Pinpoint the cell where the given text exists, returning its (x, y) midpoint coordinate. 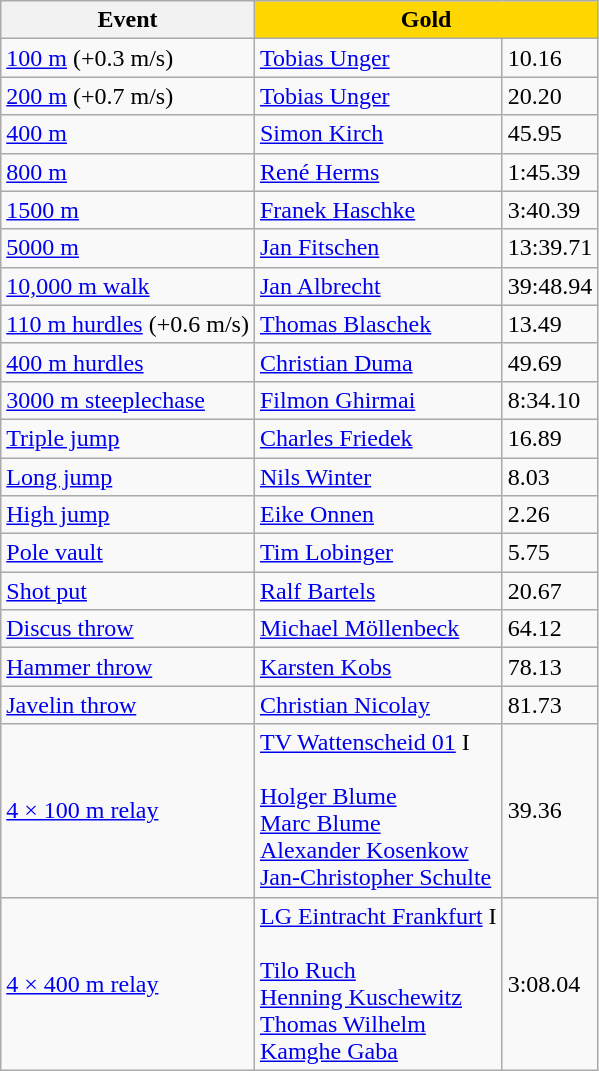
400 m (128, 134)
5000 m (128, 248)
Javelin throw (128, 705)
Christian Nicolay (378, 705)
20.20 (550, 96)
10.16 (550, 58)
René Herms (378, 172)
3:40.39 (550, 210)
Thomas Blaschek (378, 324)
LG Eintracht Frankfurt I Tilo Ruch Henning Kuschewitz Thomas Wilhelm Kamghe Gaba (378, 984)
4 × 100 m relay (128, 810)
5.75 (550, 553)
1500 m (128, 210)
Nils Winter (378, 477)
Triple jump (128, 438)
Gold (426, 20)
Franek Haschke (378, 210)
1:45.39 (550, 172)
Ralf Bartels (378, 591)
20.67 (550, 591)
8.03 (550, 477)
Discus throw (128, 629)
8:34.10 (550, 400)
800 m (128, 172)
400 m hurdles (128, 362)
High jump (128, 515)
Hammer throw (128, 667)
49.69 (550, 362)
Karsten Kobs (378, 667)
4 × 400 m relay (128, 984)
2.26 (550, 515)
10,000 m walk (128, 286)
39:48.94 (550, 286)
100 m (+0.3 m/s) (128, 58)
Eike Onnen (378, 515)
Event (128, 20)
Tim Lobinger (378, 553)
16.89 (550, 438)
TV Wattenscheid 01 I Holger Blume Marc Blume Alexander Kosenkow Jan-Christopher Schulte (378, 810)
3:08.04 (550, 984)
45.95 (550, 134)
200 m (+0.7 m/s) (128, 96)
Jan Fitschen (378, 248)
Charles Friedek (378, 438)
Long jump (128, 477)
13:39.71 (550, 248)
Pole vault (128, 553)
110 m hurdles (+0.6 m/s) (128, 324)
Jan Albrecht (378, 286)
Simon Kirch (378, 134)
Christian Duma (378, 362)
78.13 (550, 667)
81.73 (550, 705)
Shot put (128, 591)
Michael Möllenbeck (378, 629)
64.12 (550, 629)
Filmon Ghirmai (378, 400)
3000 m steeplechase (128, 400)
13.49 (550, 324)
39.36 (550, 810)
